Pinpoint the cell where the given text exists, returning its (X, Y) midpoint coordinate. 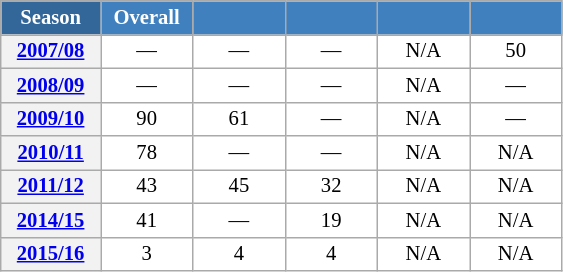
3 (146, 254)
19 (331, 220)
78 (146, 153)
Season (51, 17)
2007/08 (51, 51)
2011/12 (51, 186)
2015/16 (51, 254)
41 (146, 220)
90 (146, 119)
2014/15 (51, 220)
Overall (146, 17)
50 (516, 51)
43 (146, 186)
2009/10 (51, 119)
45 (239, 186)
32 (331, 186)
2008/09 (51, 85)
2010/11 (51, 153)
61 (239, 119)
